Output the [x, y] coordinate of the center of the cell containing the given text.  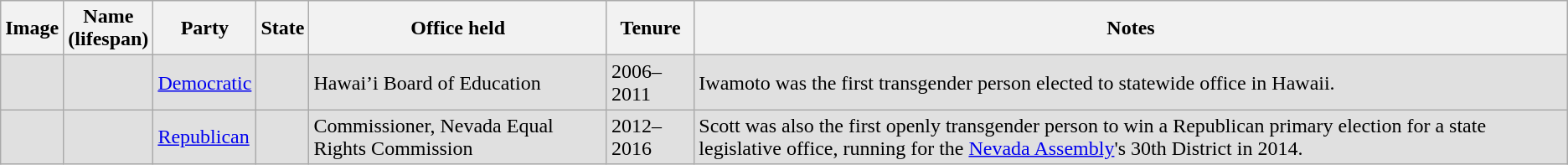
Iwamoto was the first transgender person elected to statewide office in Hawaii. [1131, 82]
Hawai’i Board of Education [458, 82]
2012–2016 [650, 137]
2006–2011 [650, 82]
Commissioner, Nevada Equal Rights Commission [458, 137]
Name(lifespan) [109, 28]
Republican [204, 137]
State [283, 28]
Tenure [650, 28]
Party [204, 28]
Democratic [204, 82]
Image [32, 28]
Office held [458, 28]
Notes [1131, 28]
